Detect which cell encompasses the target text, then output its (x, y) center coordinate. 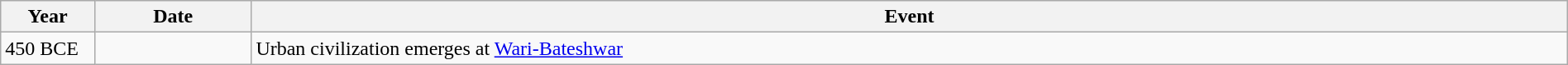
Date (172, 17)
Urban civilization emerges at Wari-Bateshwar (910, 48)
450 BCE (48, 48)
Year (48, 17)
Event (910, 17)
